Locate the cell with the specified text and output its (x, y) center coordinate. 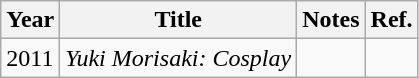
Ref. (392, 20)
Title (178, 20)
Year (30, 20)
Notes (331, 20)
2011 (30, 58)
Yuki Morisaki: Cosplay (178, 58)
